Return [X, Y] of the center of cell containing provided text 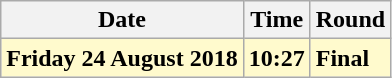
Final [350, 58]
Round [350, 20]
Friday 24 August 2018 [122, 58]
Time [276, 20]
10:27 [276, 58]
Date [122, 20]
